Detect which cell encompasses the target text, then output its (X, Y) center coordinate. 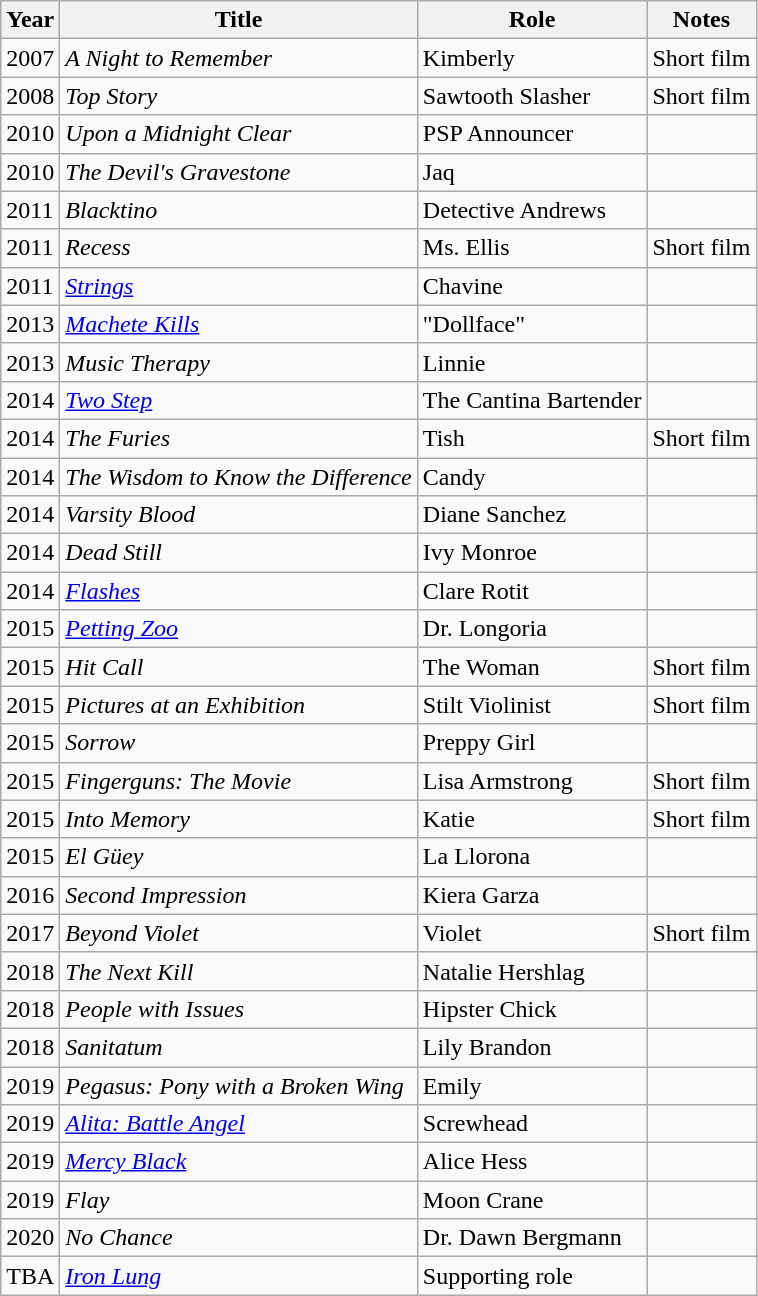
The Wisdom to Know the Difference (238, 477)
Title (238, 20)
La Llorona (532, 857)
2017 (30, 933)
Top Story (238, 96)
2020 (30, 1238)
Sawtooth Slasher (532, 96)
The Woman (532, 667)
Ivy Monroe (532, 553)
Petting Zoo (238, 629)
Lily Brandon (532, 1047)
Sorrow (238, 743)
Detective Andrews (532, 210)
2016 (30, 895)
Hipster Chick (532, 1009)
Iron Lung (238, 1276)
Year (30, 20)
Beyond Violet (238, 933)
The Furies (238, 438)
Flay (238, 1200)
TBA (30, 1276)
2007 (30, 58)
Moon Crane (532, 1200)
The Next Kill (238, 971)
Sanitatum (238, 1047)
Supporting role (532, 1276)
The Devil's Gravestone (238, 172)
Two Step (238, 400)
The Cantina Bartender (532, 400)
PSP Announcer (532, 134)
Notes (702, 20)
Natalie Hershlag (532, 971)
Upon a Midnight Clear (238, 134)
Alita: Battle Angel (238, 1124)
El Güey (238, 857)
Music Therapy (238, 362)
Screwhead (532, 1124)
Chavine (532, 286)
Kimberly (532, 58)
2008 (30, 96)
Recess (238, 248)
Clare Rotit (532, 591)
Flashes (238, 591)
Stilt Violinist (532, 705)
Violet (532, 933)
Kiera Garza (532, 895)
Dr. Dawn Bergmann (532, 1238)
Alice Hess (532, 1162)
Lisa Armstrong (532, 781)
Emily (532, 1085)
Second Impression (238, 895)
Blacktino (238, 210)
Dr. Longoria (532, 629)
Diane Sanchez (532, 515)
Varsity Blood (238, 515)
Dead Still (238, 553)
Linnie (532, 362)
Katie (532, 819)
No Chance (238, 1238)
Strings (238, 286)
Tish (532, 438)
People with Issues (238, 1009)
A Night to Remember (238, 58)
Fingerguns: The Movie (238, 781)
Machete Kills (238, 324)
Role (532, 20)
"Dollface" (532, 324)
Ms. Ellis (532, 248)
Pictures at an Exhibition (238, 705)
Candy (532, 477)
Pegasus: Pony with a Broken Wing (238, 1085)
Jaq (532, 172)
Preppy Girl (532, 743)
Into Memory (238, 819)
Hit Call (238, 667)
Mercy Black (238, 1162)
